Search for the cell housing the specified text and yield its [x, y] center coordinate. 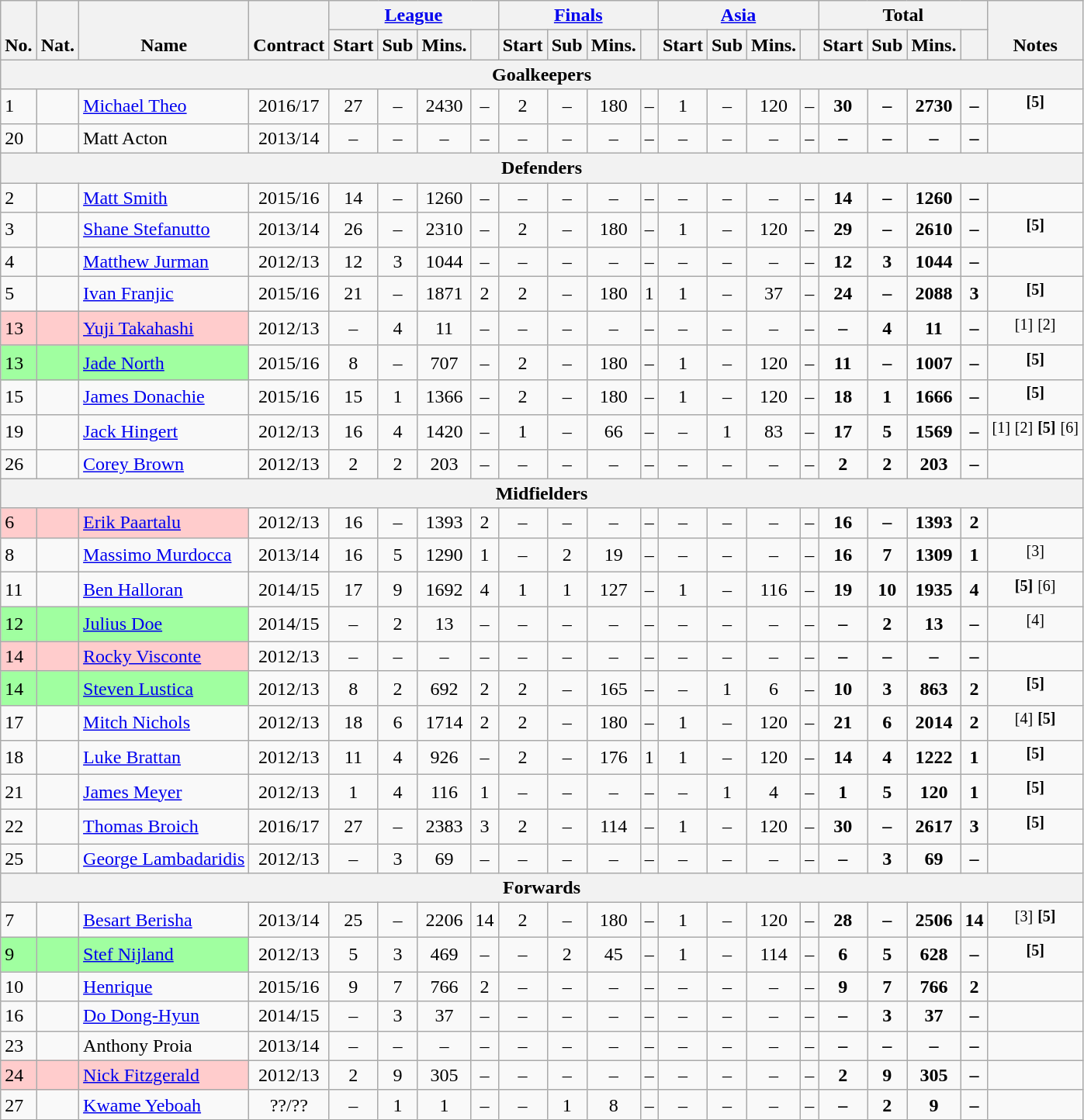
1692 [444, 589]
Jade North [165, 363]
127 [613, 589]
Luke Brattan [165, 757]
1420 [444, 433]
707 [444, 363]
Rocky Visconte [165, 656]
George Lambadaridis [165, 859]
863 [934, 689]
1935 [934, 589]
Massimo Murdocca [165, 555]
45 [613, 954]
2014 [934, 723]
2506 [934, 920]
Julius Doe [165, 624]
1007 [934, 363]
Anthony Proia [165, 1046]
Shane Stefanutto [165, 230]
Ben Halloran [165, 589]
Kwame Yeboah [165, 1104]
Steven Lustica [165, 689]
??/?? [289, 1104]
2088 [934, 293]
Goalkeepers [542, 74]
Contract [289, 30]
Yuji Takahashi [165, 329]
83 [774, 433]
[4] [1035, 624]
[1] [2] [1035, 329]
Matt Smith [165, 198]
692 [444, 689]
Do Dong-Hyun [165, 1016]
1871 [444, 293]
Notes [1035, 30]
1290 [444, 555]
[3] [5] [1035, 920]
[1] [2] [5] [6] [1035, 433]
Corey Brown [165, 464]
29 [843, 230]
1666 [934, 397]
628 [934, 954]
Finals [578, 16]
1569 [934, 433]
Nat. [57, 30]
Michael Theo [165, 107]
Forwards [542, 888]
2617 [934, 827]
Matt Acton [165, 138]
2310 [444, 230]
Nick Fitzgerald [165, 1075]
176 [613, 757]
Asia [738, 16]
Mitch Nichols [165, 723]
Thomas Broich [165, 827]
Defenders [542, 168]
No. [19, 30]
Jack Hingert [165, 433]
2430 [444, 107]
2730 [934, 107]
1222 [934, 757]
Besart Berisha [165, 920]
Ivan Franjic [165, 293]
[3] [1035, 555]
Erik Paartalu [165, 523]
1714 [444, 723]
2610 [934, 230]
[4] [5] [1035, 723]
926 [444, 757]
Name [165, 30]
James Donachie [165, 397]
Total [903, 16]
20 [19, 138]
2206 [444, 920]
23 [19, 1046]
Henrique [165, 987]
22 [19, 827]
Matthew Jurman [165, 261]
469 [444, 954]
League [414, 16]
28 [843, 920]
[5] [6] [1035, 589]
1309 [934, 555]
165 [613, 689]
Stef Nijland [165, 954]
Midfielders [542, 493]
66 [613, 433]
2383 [444, 827]
James Meyer [165, 793]
1366 [444, 397]
